Search for the cell housing the specified text and yield its [X, Y] center coordinate. 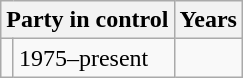
1975–present [94, 58]
Party in control [88, 20]
Years [208, 20]
